Output the [X, Y] coordinate of the center of the cell containing the given text.  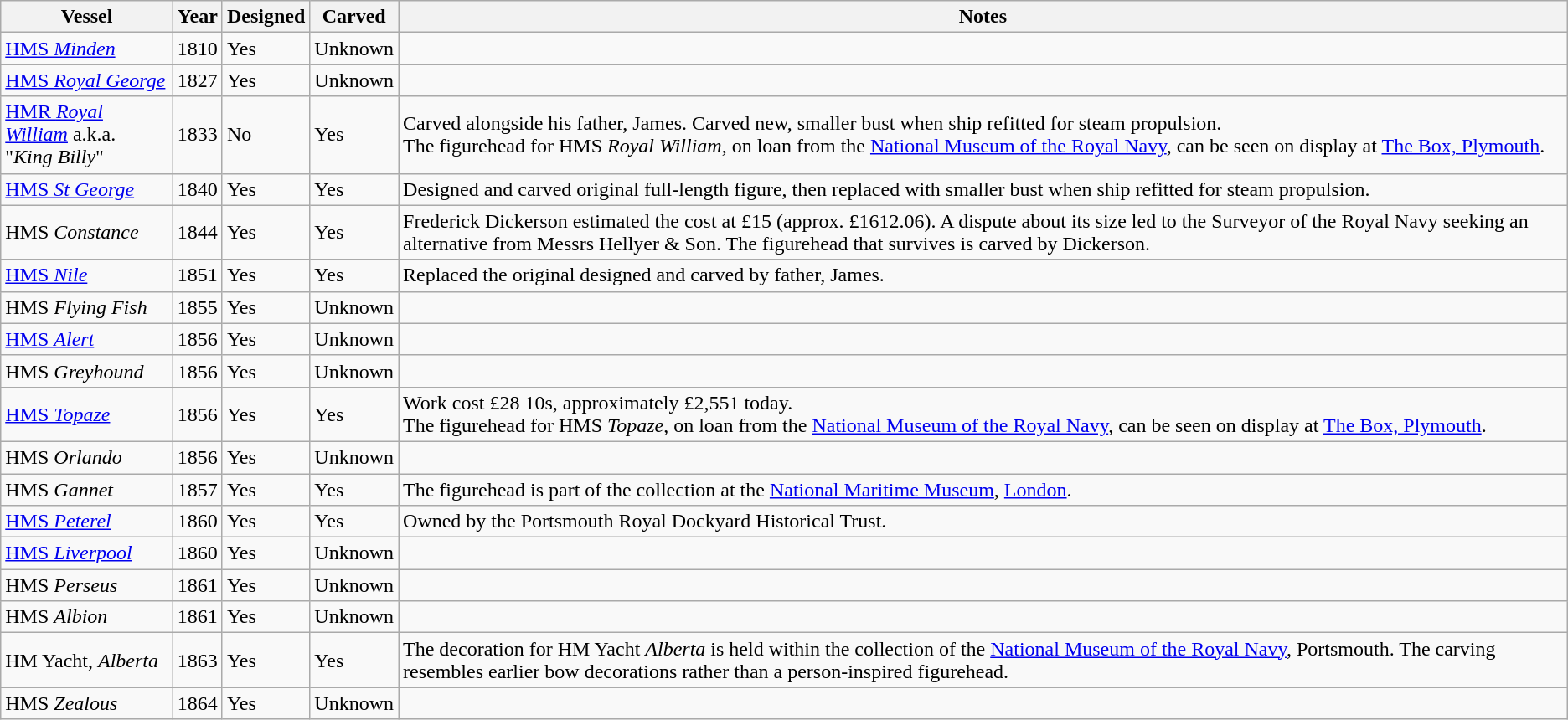
HMS Orlando [87, 457]
HMS Minden [87, 49]
1810 [198, 49]
HMR Royal William a.k.a."King Billy" [87, 135]
Replaced the original designed and carved by father, James. [983, 275]
1840 [198, 189]
HMS Zealous [87, 703]
HMS Royal George [87, 80]
HMS Gannet [87, 490]
HMS Flying Fish [87, 307]
1844 [198, 233]
HM Yacht, Alberta [87, 660]
Designed and carved original full-length figure, then replaced with smaller bust when ship refitted for steam propulsion. [983, 189]
1864 [198, 703]
HMS Greyhound [87, 371]
1833 [198, 135]
1857 [198, 490]
Designed [266, 17]
1851 [198, 275]
Year [198, 17]
HMS Peterel [87, 522]
Owned by the Portsmouth Royal Dockyard Historical Trust. [983, 522]
1855 [198, 307]
HMS Liverpool [87, 553]
HMS St George [87, 189]
No [266, 135]
HMS Alert [87, 339]
HMS Nile [87, 275]
HMS Topaze [87, 414]
1863 [198, 660]
Notes [983, 17]
HMS Perseus [87, 585]
1827 [198, 80]
HMS Constance [87, 233]
The figurehead is part of the collection at the National Maritime Museum, London. [983, 490]
HMS Albion [87, 617]
Carved [354, 17]
Vessel [87, 17]
